Locate the cell with the specified text and output its [x, y] center coordinate. 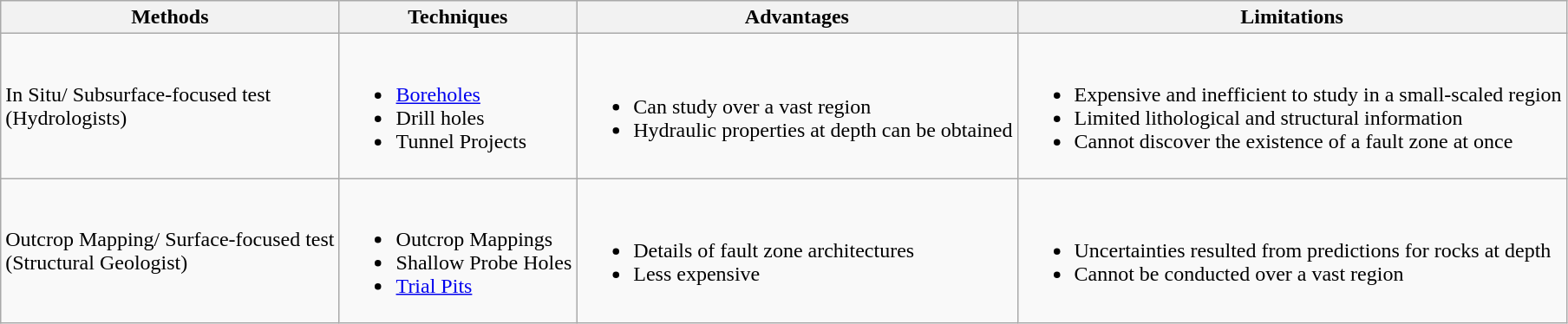
Details of fault zone architecturesLess expensive [797, 251]
BoreholesDrill holesTunnel Projects [458, 106]
Limitations [1292, 17]
Outcrop Mapping/ Surface-focused test(Structural Geologist) [170, 251]
In Situ/ Subsurface-focused test(Hydrologists) [170, 106]
Advantages [797, 17]
Outcrop MappingsShallow Probe HolesTrial Pits [458, 251]
Can study over a vast regionHydraulic properties at depth can be obtained [797, 106]
Uncertainties resulted from predictions for rocks at depthCannot be conducted over a vast region [1292, 251]
Methods [170, 17]
Techniques [458, 17]
